Determine the (x, y) coordinate at the center of the cell enclosing the given text.  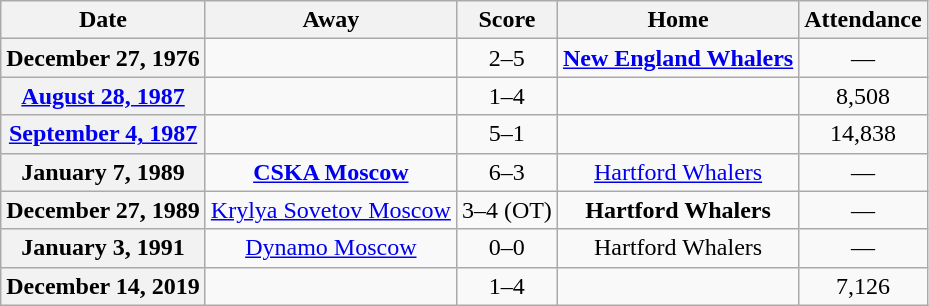
2–5 (506, 58)
Dynamo Moscow (330, 248)
14,838 (863, 134)
0–0 (506, 248)
7,126 (863, 286)
CSKA Moscow (330, 172)
January 7, 1989 (104, 172)
January 3, 1991 (104, 248)
Krylya Sovetov Moscow (330, 210)
New England Whalers (678, 58)
Date (104, 20)
5–1 (506, 134)
September 4, 1987 (104, 134)
8,508 (863, 96)
Score (506, 20)
Attendance (863, 20)
Home (678, 20)
6–3 (506, 172)
Away (330, 20)
August 28, 1987 (104, 96)
December 27, 1976 (104, 58)
December 27, 1989 (104, 210)
3–4 (OT) (506, 210)
December 14, 2019 (104, 286)
